Locate the cell with the specified text and output its (x, y) center coordinate. 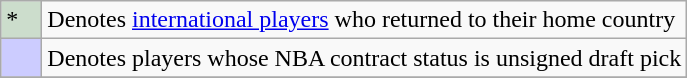
Denotes international players who returned to their home country (364, 20)
* (22, 20)
Denotes players whose NBA contract status is unsigned draft pick (364, 58)
